Determine the (X, Y) coordinate at the center of the cell enclosing the given text.  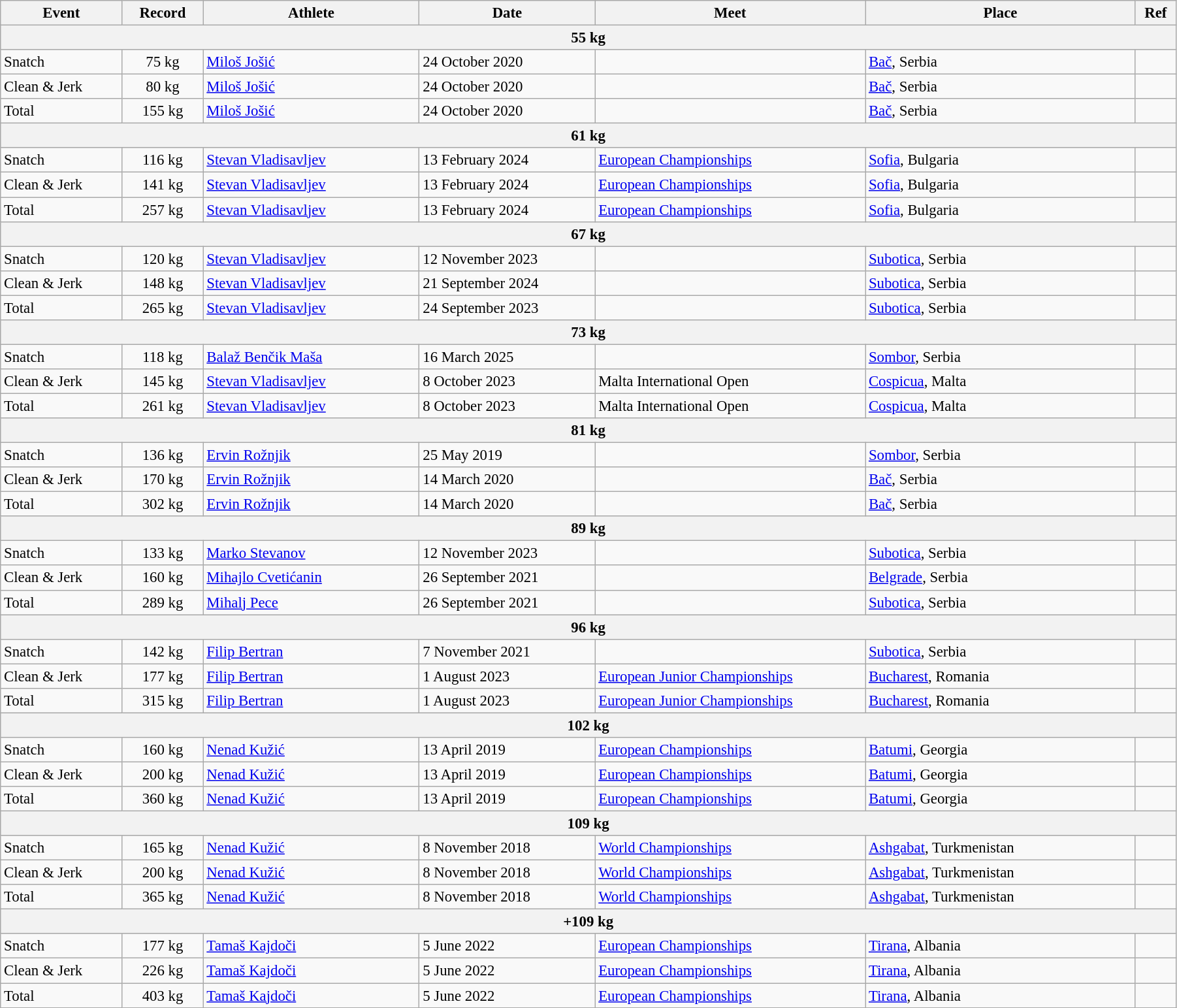
142 kg (163, 651)
148 kg (163, 283)
116 kg (163, 160)
24 September 2023 (507, 308)
55 kg (588, 38)
109 kg (588, 824)
25 May 2019 (507, 455)
133 kg (163, 553)
226 kg (163, 971)
Athlete (311, 13)
118 kg (163, 357)
315 kg (163, 701)
Ref (1155, 13)
Date (507, 13)
145 kg (163, 382)
67 kg (588, 234)
+109 kg (588, 922)
81 kg (588, 431)
Balaž Benčik Maša (311, 357)
89 kg (588, 528)
289 kg (163, 602)
141 kg (163, 185)
Belgrade, Serbia (1001, 578)
120 kg (163, 259)
Mihajlo Cvetićanin (311, 578)
21 September 2024 (507, 283)
165 kg (163, 848)
80 kg (163, 87)
16 March 2025 (507, 357)
261 kg (163, 406)
7 November 2021 (507, 651)
360 kg (163, 799)
136 kg (163, 455)
265 kg (163, 308)
73 kg (588, 333)
61 kg (588, 136)
403 kg (163, 996)
Marko Stevanov (311, 553)
102 kg (588, 725)
Mihalj Pece (311, 602)
Meet (730, 13)
Event (61, 13)
155 kg (163, 111)
302 kg (163, 504)
96 kg (588, 627)
257 kg (163, 210)
Record (163, 13)
170 kg (163, 480)
Place (1001, 13)
75 kg (163, 62)
365 kg (163, 897)
